Capture the cell that displays the provided text and extract its (x, y) central coordinate. 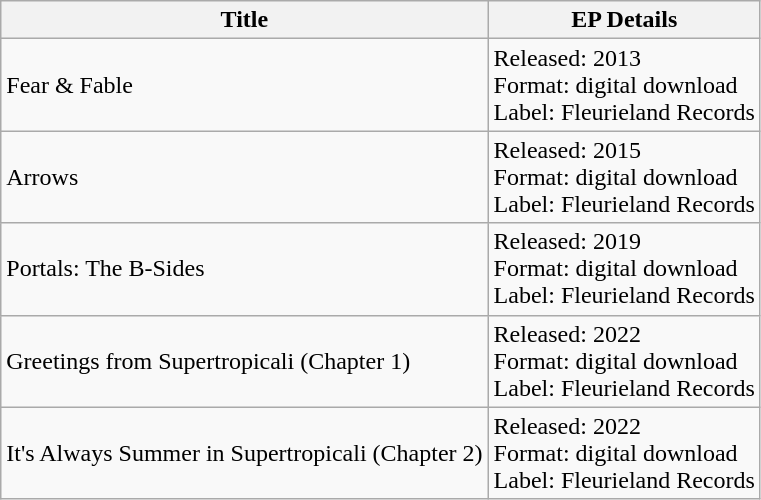
It's Always Summer in Supertropicali (Chapter 2) (244, 453)
Title (244, 20)
EP Details (624, 20)
Released: 2015Format: digital downloadLabel: Fleurieland Records (624, 177)
Fear & Fable (244, 85)
Arrows (244, 177)
Released: 2013Format: digital downloadLabel: Fleurieland Records (624, 85)
Released: 2019Format: digital downloadLabel: Fleurieland Records (624, 269)
Greetings from Supertropicali (Chapter 1) (244, 361)
Portals: The B-Sides (244, 269)
